Output the [x, y] coordinate of the center of the cell containing the given text.  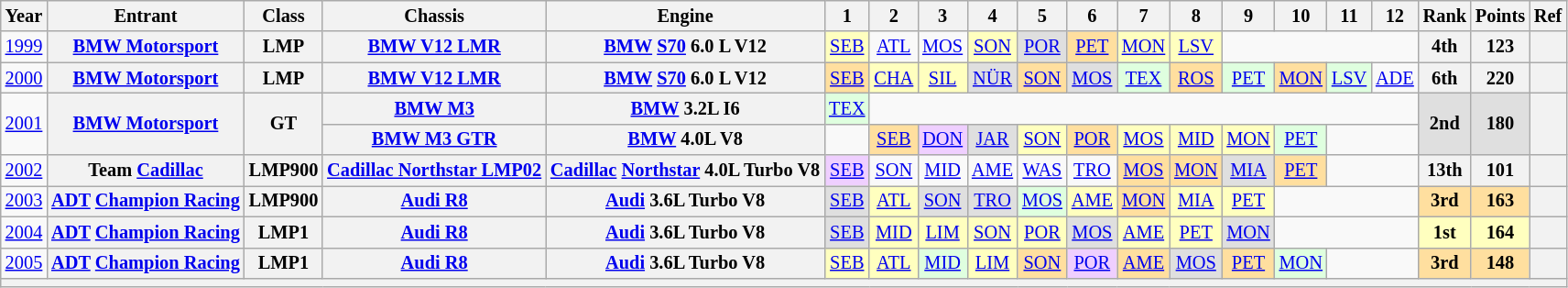
Cadillac Northstar 4.0L Turbo V8 [685, 171]
2000 [24, 78]
6th [1445, 78]
1 [846, 16]
Year [24, 16]
11 [1349, 16]
2 [894, 16]
WAS [1042, 171]
4th [1445, 47]
180 [1500, 123]
ROS [1196, 78]
DON [942, 139]
Engine [685, 16]
2004 [24, 232]
2nd [1445, 123]
ADE [1395, 78]
6 [1092, 16]
SIL [942, 78]
Team Cadillac [146, 171]
163 [1500, 201]
2003 [24, 201]
2002 [24, 171]
164 [1500, 232]
1999 [24, 47]
BMW M3 [434, 108]
101 [1500, 171]
148 [1500, 263]
1st [1445, 232]
10 [1301, 16]
Cadillac Northstar LMP02 [434, 171]
BMW 4.0L V8 [685, 139]
12 [1395, 16]
BMW M3 GTR [434, 139]
BMW 3.2L I6 [685, 108]
Ref [1548, 16]
2005 [24, 263]
Chassis [434, 16]
123 [1500, 47]
JAR [993, 139]
7 [1143, 16]
220 [1500, 78]
Points [1500, 16]
Class [284, 16]
GT [284, 123]
9 [1247, 16]
13th [1445, 171]
Entrant [146, 16]
8 [1196, 16]
NÜR [993, 78]
4 [993, 16]
CHA [894, 78]
Rank [1445, 16]
5 [1042, 16]
3 [942, 16]
2001 [24, 123]
